Pinpoint the cell where the given text exists, returning its (X, Y) midpoint coordinate. 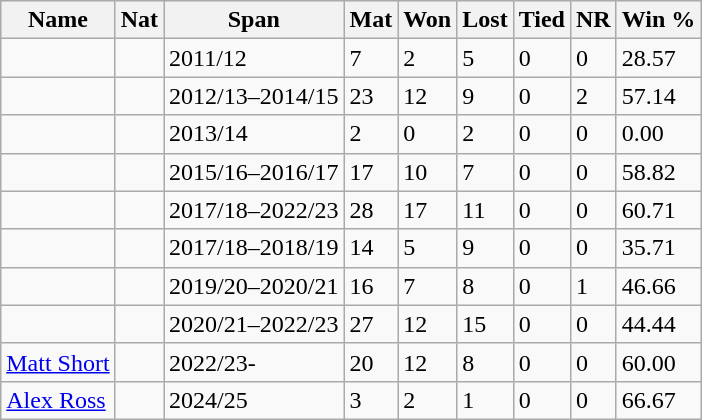
35.71 (658, 248)
66.67 (658, 400)
15 (485, 324)
Tied (542, 20)
Span (254, 20)
Nat (139, 20)
28.57 (658, 58)
Alex Ross (58, 400)
46.66 (658, 286)
58.82 (658, 172)
14 (371, 248)
Lost (485, 20)
27 (371, 324)
20 (371, 362)
2020/21–2022/23 (254, 324)
0.00 (658, 134)
2024/25 (254, 400)
2017/18–2018/19 (254, 248)
Win % (658, 20)
11 (485, 210)
16 (371, 286)
2013/14 (254, 134)
Won (428, 20)
23 (371, 96)
NR (593, 20)
2017/18–2022/23 (254, 210)
2022/23- (254, 362)
Matt Short (58, 362)
44.44 (658, 324)
2015/16–2016/17 (254, 172)
2019/20–2020/21 (254, 286)
2012/13–2014/15 (254, 96)
60.71 (658, 210)
57.14 (658, 96)
10 (428, 172)
3 (371, 400)
Mat (371, 20)
28 (371, 210)
60.00 (658, 362)
Name (58, 20)
2011/12 (254, 58)
